Return the [x, y] coordinate for the center point of the cell that contains the specified text.  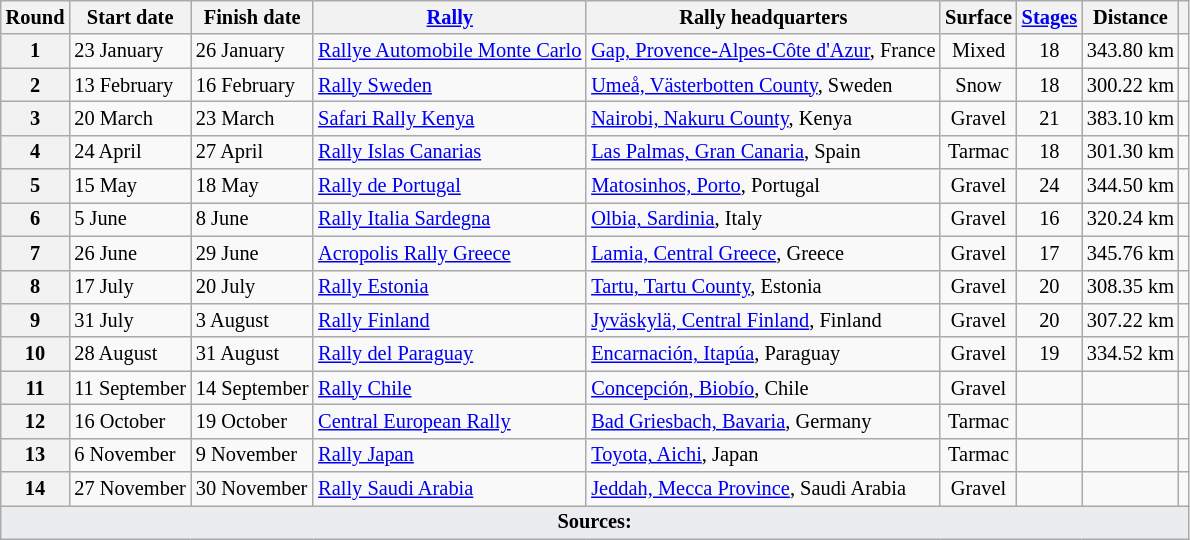
3 August [252, 320]
Round [36, 17]
Rally Estonia [450, 287]
320.24 km [1130, 219]
17 July [130, 287]
31 July [130, 320]
Lamia, Central Greece, Greece [763, 253]
Umeå, Västerbotten County, Sweden [763, 85]
17 [1050, 253]
Rally [450, 17]
15 May [130, 186]
30 November [252, 489]
6 [36, 219]
Distance [1130, 17]
Jeddah, Mecca Province, Saudi Arabia [763, 489]
11 September [130, 388]
345.76 km [1130, 253]
Olbia, Sardinia, Italy [763, 219]
14 [36, 489]
343.80 km [1130, 51]
29 June [252, 253]
Rally Finland [450, 320]
23 January [130, 51]
19 [1050, 354]
26 January [252, 51]
26 June [130, 253]
Rally Chile [450, 388]
Start date [130, 17]
Rally Islas Canarias [450, 152]
Rally Japan [450, 455]
14 September [252, 388]
Snow [978, 85]
21 [1050, 118]
16 [1050, 219]
Rally Sweden [450, 85]
Encarnación, Itapúa, Paraguay [763, 354]
2 [36, 85]
5 [36, 186]
301.30 km [1130, 152]
8 June [252, 219]
344.50 km [1130, 186]
20 July [252, 287]
Rally Italia Sardegna [450, 219]
9 [36, 320]
Rallye Automobile Monte Carlo [450, 51]
Gap, Provence-Alpes-Côte d'Azur, France [763, 51]
6 November [130, 455]
Las Palmas, Gran Canaria, Spain [763, 152]
Sources: [595, 522]
Concepción, Biobío, Chile [763, 388]
307.22 km [1130, 320]
Surface [978, 17]
Stages [1050, 17]
18 May [252, 186]
Matosinhos, Porto, Portugal [763, 186]
13 [36, 455]
Mixed [978, 51]
24 [1050, 186]
Rally de Portugal [450, 186]
Rally del Paraguay [450, 354]
Rally headquarters [763, 17]
9 November [252, 455]
24 April [130, 152]
27 November [130, 489]
Nairobi, Nakuru County, Kenya [763, 118]
334.52 km [1130, 354]
19 October [252, 421]
Central European Rally [450, 421]
20 March [130, 118]
Safari Rally Kenya [450, 118]
28 August [130, 354]
300.22 km [1130, 85]
12 [36, 421]
Acropolis Rally Greece [450, 253]
10 [36, 354]
13 February [130, 85]
3 [36, 118]
308.35 km [1130, 287]
31 August [252, 354]
Rally Saudi Arabia [450, 489]
Jyväskylä, Central Finland, Finland [763, 320]
27 April [252, 152]
16 October [130, 421]
23 March [252, 118]
4 [36, 152]
1 [36, 51]
5 June [130, 219]
Toyota, Aichi, Japan [763, 455]
Tartu, Tartu County, Estonia [763, 287]
16 February [252, 85]
Finish date [252, 17]
8 [36, 287]
Bad Griesbach, Bavaria, Germany [763, 421]
11 [36, 388]
7 [36, 253]
383.10 km [1130, 118]
